Return [x, y] of the center of cell containing provided text 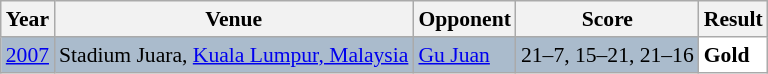
Opponent [464, 19]
2007 [28, 55]
Gu Juan [464, 55]
Gold [734, 55]
Year [28, 19]
Score [608, 19]
Result [734, 19]
21–7, 15–21, 21–16 [608, 55]
Stadium Juara, Kuala Lumpur, Malaysia [234, 55]
Venue [234, 19]
